Locate the cell with the specified text and output its [X, Y] center coordinate. 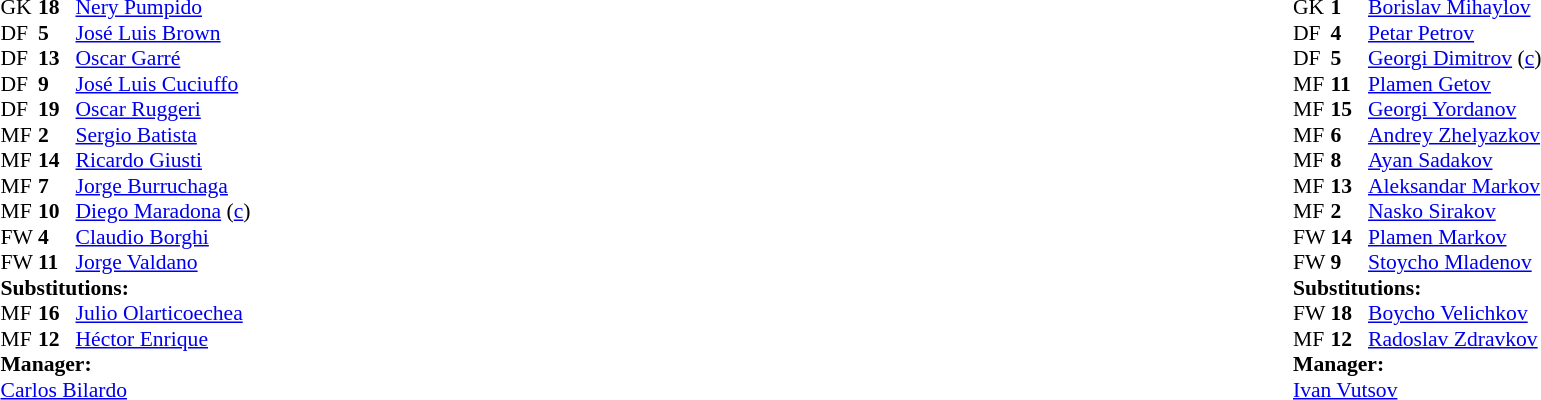
Jorge Burruchaga [164, 186]
Oscar Garré [164, 59]
José Luis Cuciuffo [164, 84]
15 [1350, 109]
Stoycho Mladenov [1454, 263]
Aleksandar Markov [1454, 186]
Oscar Ruggeri [164, 109]
Boycho Velichkov [1454, 313]
Sergio Batista [164, 135]
Radoslav Zdravkov [1454, 339]
7 [57, 186]
Georgi Dimitrov (c) [1454, 59]
Nasko Sirakov [1454, 211]
Plamen Getov [1454, 84]
Andrey Zhelyazkov [1454, 135]
8 [1350, 161]
Claudio Borghi [164, 237]
Jorge Valdano [164, 263]
José Luis Brown [164, 33]
Héctor Enrique [164, 339]
Julio Olarticoechea [164, 313]
Georgi Yordanov [1454, 109]
16 [57, 313]
Ayan Sadakov [1454, 161]
6 [1350, 135]
Ricardo Giusti [164, 161]
Plamen Markov [1454, 237]
Petar Petrov [1454, 33]
10 [57, 211]
18 [1350, 313]
19 [57, 109]
Diego Maradona (c) [164, 211]
